Capture the cell that displays the provided text and extract its (x, y) central coordinate. 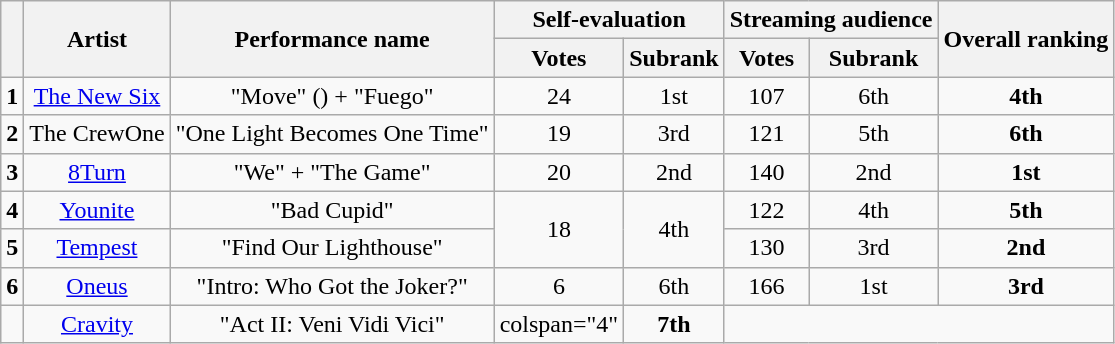
"Intro: Who Got the Joker?" (332, 286)
24 (559, 96)
140 (766, 172)
Artist (97, 39)
8Turn (97, 172)
18 (559, 229)
"Bad Cupid" (332, 210)
Cravity (97, 324)
The New Six (97, 96)
3 (12, 172)
5 (12, 248)
"Move" () + "Fuego" (332, 96)
Overall ranking (1026, 39)
122 (766, 210)
Streaming audience (831, 20)
"We" + "The Game" (332, 172)
colspan="4" (559, 324)
Younite (97, 210)
19 (559, 134)
166 (766, 286)
Self-evaluation (609, 20)
Tempest (97, 248)
4 (12, 210)
1 (12, 96)
107 (766, 96)
121 (766, 134)
Oneus (97, 286)
7th (674, 324)
Performance name (332, 39)
20 (559, 172)
The CrewOne (97, 134)
2 (12, 134)
"Act II: Veni Vidi Vici" (332, 324)
130 (766, 248)
"Find Our Lighthouse" (332, 248)
"One Light Becomes One Time" (332, 134)
